Find where the given text appears and provide that cell's center as [x, y] coordinate. 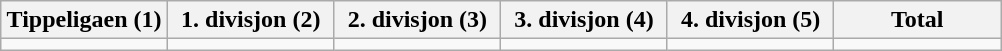
4. divisjon (5) [750, 20]
Total [918, 20]
Tippeligaen (1) [84, 20]
1. divisjon (2) [250, 20]
2. divisjon (3) [418, 20]
3. divisjon (4) [584, 20]
